Extract the (X, Y) coordinate from the center of the cell holding the provided text.  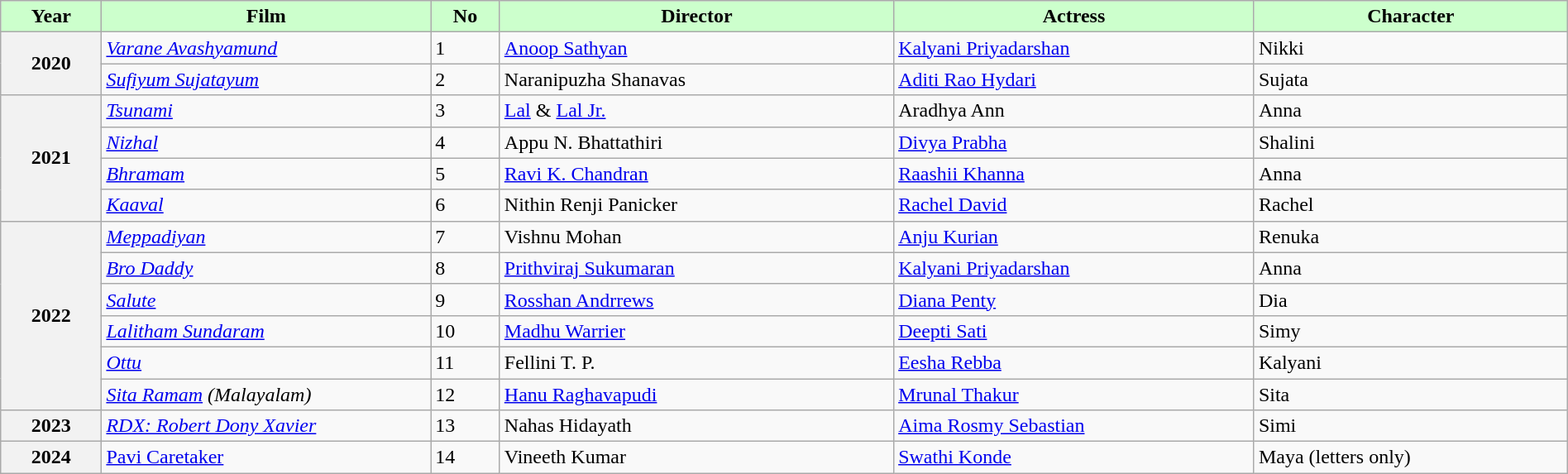
Nikki (1411, 48)
Divya Prabha (1074, 142)
Meppadiyan (266, 237)
Film (266, 17)
No (466, 17)
Shalini (1411, 142)
9 (466, 299)
Diana Penty (1074, 299)
Actress (1074, 17)
Rachel David (1074, 205)
Vishnu Mohan (696, 237)
Fellini T. P. (696, 362)
Ottu (266, 362)
14 (466, 457)
Simi (1411, 426)
6 (466, 205)
8 (466, 268)
Bro Daddy (266, 268)
Kaaval (266, 205)
Aditi Rao Hydari (1074, 79)
Swathi Konde (1074, 457)
Lalitham Sundaram (266, 331)
Aima Rosmy Sebastian (1074, 426)
Varane Avashyamund (266, 48)
Nithin Renji Panicker (696, 205)
12 (466, 395)
2021 (51, 158)
Aradhya Ann (1074, 111)
10 (466, 331)
2022 (51, 315)
Naranipuzha Shanavas (696, 79)
Hanu Raghavapudi (696, 395)
Madhu Warrier (696, 331)
Eesha Rebba (1074, 362)
Mrunal Thakur (1074, 395)
4 (466, 142)
Anoop Sathyan (696, 48)
Prithviraj Sukumaran (696, 268)
Pavi Caretaker (266, 457)
Dia (1411, 299)
Lal & Lal Jr. (696, 111)
Year (51, 17)
Maya (letters only) (1411, 457)
Renuka (1411, 237)
Tsunami (266, 111)
13 (466, 426)
Simy (1411, 331)
Character (1411, 17)
2024 (51, 457)
2 (466, 79)
Vineeth Kumar (696, 457)
Sujata (1411, 79)
7 (466, 237)
3 (466, 111)
Rosshan Andrrews (696, 299)
11 (466, 362)
Ravi K. Chandran (696, 174)
RDX: Robert Dony Xavier (266, 426)
Nizhal (266, 142)
5 (466, 174)
1 (466, 48)
2023 (51, 426)
Nahas Hidayath (696, 426)
Anju Kurian (1074, 237)
2020 (51, 64)
Appu N. Bhattathiri (696, 142)
Bhramam (266, 174)
Director (696, 17)
Kalyani (1411, 362)
Sita Ramam (Malayalam) (266, 395)
Sufiyum Sujatayum (266, 79)
Deepti Sati (1074, 331)
Sita (1411, 395)
Salute (266, 299)
Rachel (1411, 205)
Raashii Khanna (1074, 174)
